Identify which cell holds the provided text, then report its [x, y] central coordinate. 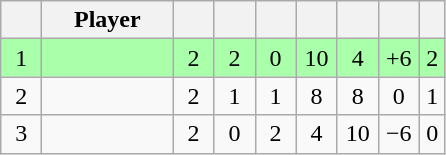
Player [108, 20]
−6 [398, 134]
+6 [398, 58]
3 [22, 134]
